Return (X, Y) of the center of cell containing provided text 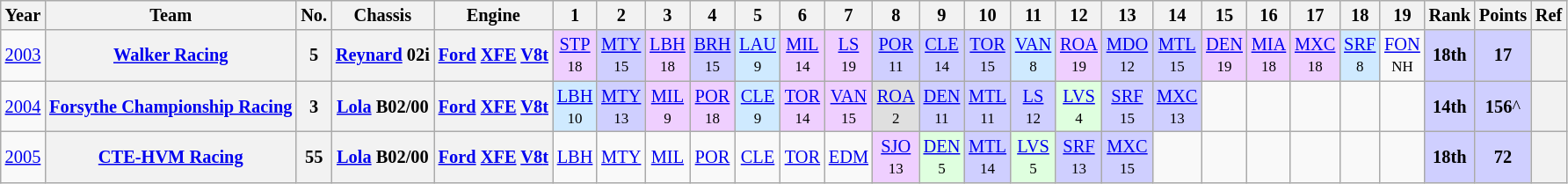
1 (575, 15)
MTL14 (988, 157)
LVS5 (1034, 157)
TOR14 (802, 107)
MXC18 (1315, 55)
18 (1360, 15)
MTL15 (1177, 55)
Chassis (383, 15)
Team (171, 15)
MIA18 (1269, 55)
MDO12 (1127, 55)
Engine (494, 15)
STP18 (575, 55)
TOR15 (988, 55)
POR11 (897, 55)
2005 (23, 157)
8 (897, 15)
POR18 (713, 107)
LS19 (849, 55)
MIL14 (802, 55)
14th (1450, 107)
LAU9 (758, 55)
15 (1224, 15)
2004 (23, 107)
4 (713, 15)
SJO13 (897, 157)
MXC15 (1127, 157)
Points (1503, 15)
Reynard 02i (383, 55)
14 (1177, 15)
BRH15 (713, 55)
156^ (1503, 107)
MTY15 (621, 55)
7 (849, 15)
2003 (23, 55)
LVS4 (1079, 107)
Ref (1549, 15)
MTY13 (621, 107)
MIL9 (667, 107)
13 (1127, 15)
10 (988, 15)
CTE-HVM Racing (171, 157)
ROA19 (1079, 55)
FONNH (1402, 55)
Rank (1450, 15)
ROA2 (897, 107)
Walker Racing (171, 55)
CLE14 (942, 55)
MIL (667, 157)
Forsythe Championship Racing (171, 107)
Year (23, 15)
LS12 (1034, 107)
9 (942, 15)
MTL11 (988, 107)
POR (713, 157)
MTY (621, 157)
VAN15 (849, 107)
VAN8 (1034, 55)
SRF8 (1360, 55)
DEN5 (942, 157)
TOR (802, 157)
55 (314, 157)
CLE9 (758, 107)
No. (314, 15)
SRF13 (1079, 157)
LBH10 (575, 107)
11 (1034, 15)
2 (621, 15)
12 (1079, 15)
LBH18 (667, 55)
72 (1503, 157)
LBH (575, 157)
SRF15 (1127, 107)
EDM (849, 157)
MXC13 (1177, 107)
DEN11 (942, 107)
CLE (758, 157)
16 (1269, 15)
19 (1402, 15)
DEN19 (1224, 55)
6 (802, 15)
